Determine the (X, Y) coordinate at the center of the cell enclosing the given text.  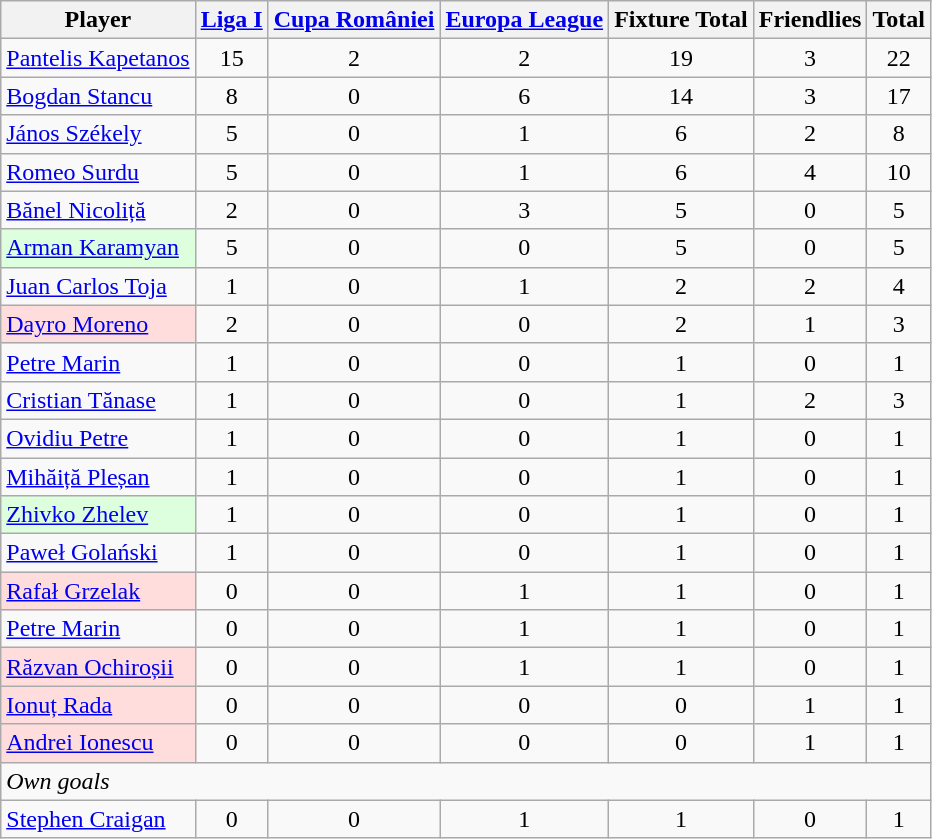
14 (682, 96)
Liga I (232, 20)
Răzvan Ochiroșii (98, 667)
10 (899, 172)
Rafał Grzelak (98, 591)
Ionuț Rada (98, 705)
Cristian Tănase (98, 400)
17 (899, 96)
Bogdan Stancu (98, 96)
Bănel Nicoliță (98, 210)
Europa League (524, 20)
Own goals (466, 781)
15 (232, 58)
Mihăiță Pleșan (98, 477)
Zhivko Zhelev (98, 515)
Stephen Craigan (98, 819)
Romeo Surdu (98, 172)
Total (899, 20)
Cupa României (354, 20)
Arman Karamyan (98, 248)
Dayro Moreno (98, 324)
Ovidiu Petre (98, 438)
19 (682, 58)
Paweł Golański (98, 553)
Andrei Ionescu (98, 743)
Juan Carlos Toja (98, 286)
Pantelis Kapetanos (98, 58)
Player (98, 20)
Fixture Total (682, 20)
János Székely (98, 134)
Friendlies (810, 20)
22 (899, 58)
